Locate the cell with the specified text and output its (X, Y) center coordinate. 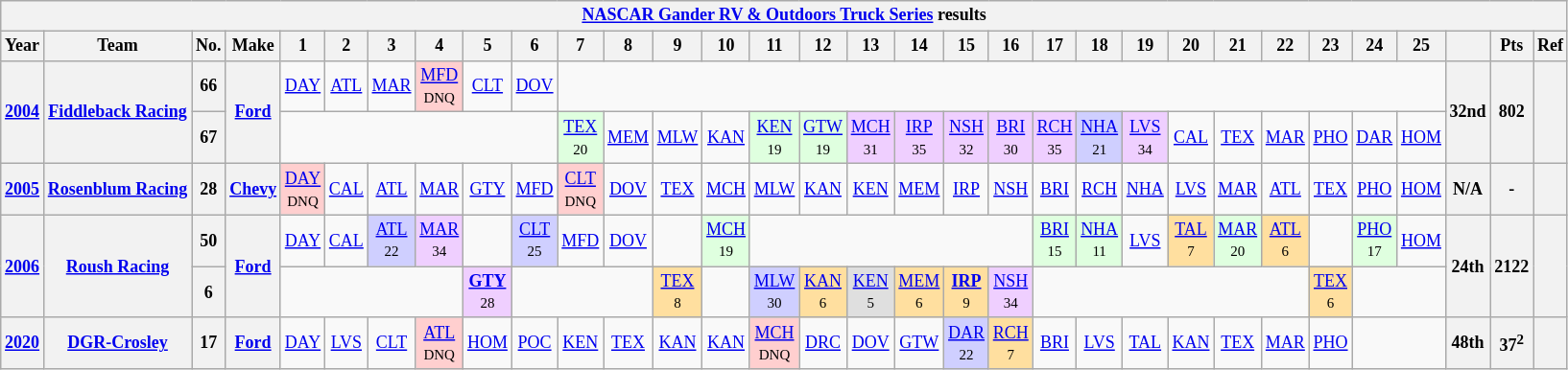
Year (23, 46)
Team (117, 46)
11 (773, 46)
NASCAR Gander RV & Outdoors Truck Series results (785, 15)
GTY28 (487, 292)
1 (302, 46)
Pts (1512, 46)
15 (967, 46)
DRC (823, 343)
9 (677, 46)
GTW (919, 343)
CLTDNQ (581, 189)
24 (1374, 46)
3 (392, 46)
KEN5 (870, 292)
2020 (23, 343)
66 (209, 86)
MCHDNQ (773, 343)
8 (629, 46)
Ref (1551, 46)
Chevy (253, 189)
14 (919, 46)
KEN19 (773, 138)
TAL7 (1191, 241)
28 (209, 189)
2122 (1512, 266)
IRP9 (967, 292)
DGR-Crosley (117, 343)
Fiddleback Racing (117, 111)
- (1512, 189)
MCH31 (870, 138)
7 (581, 46)
RCH7 (1010, 343)
NHA (1145, 189)
MCH (726, 189)
NSH (1010, 189)
5 (487, 46)
MEM6 (919, 292)
NHA21 (1100, 138)
MFDDNQ (440, 86)
ATL6 (1285, 241)
802 (1512, 111)
RCH35 (1055, 138)
19 (1145, 46)
Rosenblum Racing (117, 189)
ATLDNQ (440, 343)
2006 (23, 266)
25 (1422, 46)
KAN6 (823, 292)
DAYDNQ (302, 189)
LVS34 (1145, 138)
N/A (1468, 189)
DAR22 (967, 343)
23 (1330, 46)
TAL (1145, 343)
4 (440, 46)
BRI15 (1055, 241)
32nd (1468, 111)
Roush Racing (117, 266)
21 (1238, 46)
BRI30 (1010, 138)
2005 (23, 189)
12 (823, 46)
48th (1468, 343)
50 (209, 241)
ATL22 (392, 241)
RCH (1100, 189)
Make (253, 46)
MAR20 (1238, 241)
10 (726, 46)
22 (1285, 46)
16 (1010, 46)
TEX6 (1330, 292)
20 (1191, 46)
No. (209, 46)
POC (535, 343)
IRP35 (919, 138)
GTW19 (823, 138)
372 (1512, 343)
67 (209, 138)
18 (1100, 46)
MLW30 (773, 292)
PHO17 (1374, 241)
NHA11 (1100, 241)
IRP (967, 189)
2 (347, 46)
GTY (487, 189)
CLT25 (535, 241)
DAR (1374, 138)
24th (1468, 266)
13 (870, 46)
TEX20 (581, 138)
NSH34 (1010, 292)
MCH19 (726, 241)
NSH32 (967, 138)
TEX8 (677, 292)
MAR34 (440, 241)
2004 (23, 111)
